Find where the given text appears and provide that cell's center as (X, Y) coordinate. 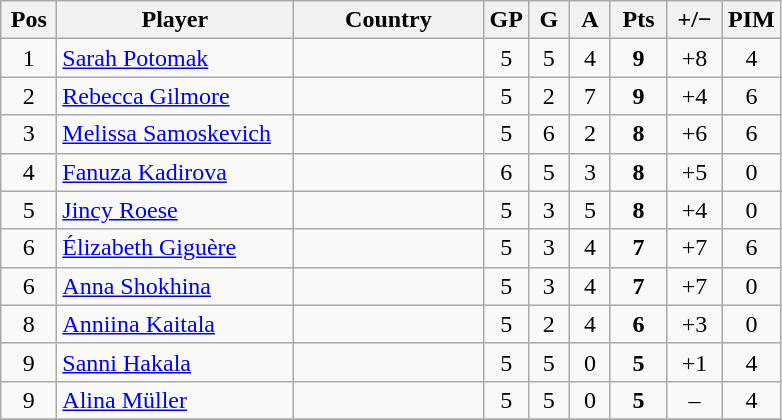
Sanni Hakala (175, 362)
Player (175, 20)
Jincy Roese (175, 210)
Fanuza Kadirova (175, 172)
Country (388, 20)
1 (29, 58)
Anniina Kaitala (175, 324)
Rebecca Gilmore (175, 96)
Élizabeth Giguère (175, 248)
Melissa Samoskevich (175, 134)
+6 (695, 134)
Anna Shokhina (175, 286)
PIM (752, 20)
Sarah Potomak (175, 58)
Pos (29, 20)
+3 (695, 324)
A (590, 20)
– (695, 400)
+8 (695, 58)
Pts (638, 20)
+5 (695, 172)
G (548, 20)
+1 (695, 362)
Alina Müller (175, 400)
+/− (695, 20)
GP (506, 20)
